Detect which cell encompasses the target text, then output its [X, Y] center coordinate. 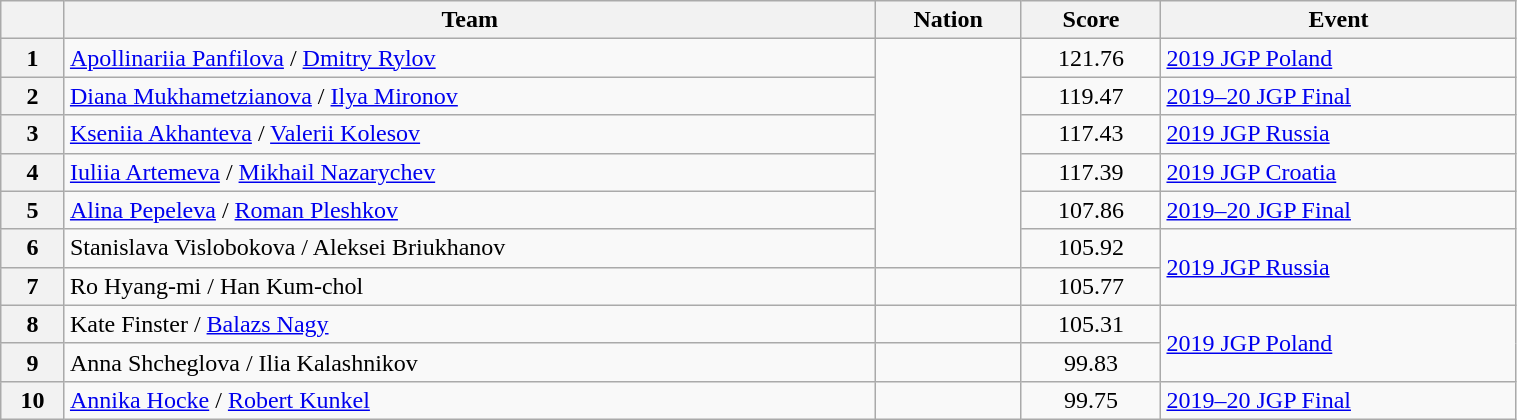
Ro Hyang-mi / Han Kum-chol [470, 286]
1 [33, 58]
Team [470, 20]
Nation [948, 20]
Stanislava Vislobokova / Aleksei Briukhanov [470, 248]
121.76 [1091, 58]
5 [33, 210]
99.83 [1091, 362]
6 [33, 248]
Diana Mukhametzianova / Ilya Mironov [470, 96]
107.86 [1091, 210]
Event [1338, 20]
8 [33, 324]
105.77 [1091, 286]
117.43 [1091, 134]
Score [1091, 20]
105.92 [1091, 248]
Alina Pepeleva / Roman Pleshkov [470, 210]
Annika Hocke / Robert Kunkel [470, 400]
2019 JGP Croatia [1338, 172]
Anna Shcheglova / Ilia Kalashnikov [470, 362]
4 [33, 172]
105.31 [1091, 324]
Kate Finster / Balazs Nagy [470, 324]
119.47 [1091, 96]
7 [33, 286]
2 [33, 96]
3 [33, 134]
Apollinariia Panfilova / Dmitry Rylov [470, 58]
10 [33, 400]
99.75 [1091, 400]
Kseniia Akhanteva / Valerii Kolesov [470, 134]
9 [33, 362]
Iuliia Artemeva / Mikhail Nazarychev [470, 172]
117.39 [1091, 172]
